Return [X, Y] of the center of cell containing provided text 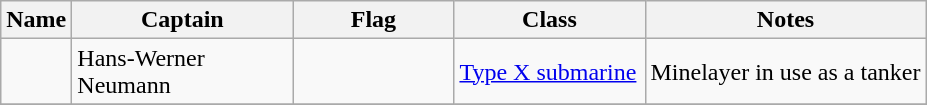
Name [36, 20]
Notes [786, 20]
Flag [374, 20]
Minelayer in use as a tanker [786, 72]
Type X submarine [550, 72]
Hans-Werner Neumann [182, 72]
Class [550, 20]
Captain [182, 20]
